Return (x, y) of the center of cell containing provided text 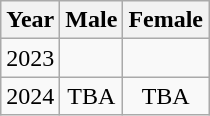
2023 (30, 58)
Female (166, 20)
Male (92, 20)
Year (30, 20)
2024 (30, 96)
